Find where the given text appears and provide that cell's center as (X, Y) coordinate. 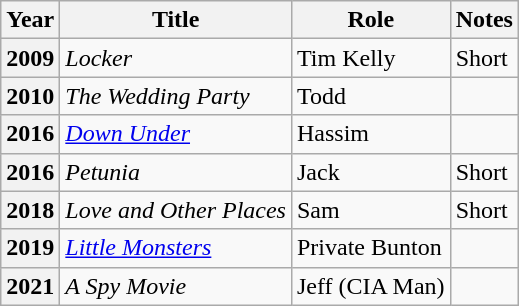
Down Under (176, 134)
Private Bunton (370, 248)
Petunia (176, 172)
Tim Kelly (370, 58)
A Spy Movie (176, 286)
Jeff (CIA Man) (370, 286)
2018 (30, 210)
Sam (370, 210)
2021 (30, 286)
Little Monsters (176, 248)
2019 (30, 248)
Year (30, 20)
Locker (176, 58)
Title (176, 20)
Notes (484, 20)
The Wedding Party (176, 96)
Love and Other Places (176, 210)
2010 (30, 96)
Todd (370, 96)
Role (370, 20)
Hassim (370, 134)
2009 (30, 58)
Jack (370, 172)
